Determine the (X, Y) coordinate at the center of the cell enclosing the given text.  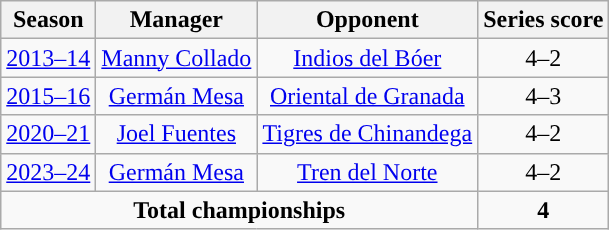
Tigres de Chinandega (368, 134)
Oriental de Granada (368, 96)
Manager (176, 20)
Series score (544, 20)
2015–16 (48, 96)
Opponent (368, 20)
Joel Fuentes (176, 134)
2020–21 (48, 134)
2013–14 (48, 58)
Manny Collado (176, 58)
4 (544, 210)
2023–24 (48, 172)
Season (48, 20)
Total championships (240, 210)
4–3 (544, 96)
Tren del Norte (368, 172)
Indios del Bóer (368, 58)
